For the text-containing cell, return its midpoint in (X, Y) coordinate format. 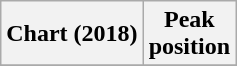
Chart (2018) (72, 34)
Peakposition (189, 34)
